Capture the cell that displays the provided text and extract its (x, y) central coordinate. 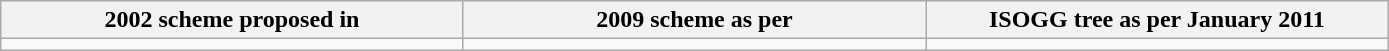
2009 scheme as per (694, 20)
ISOGG tree as per January 2011 (1157, 20)
2002 scheme proposed in (232, 20)
